Locate the cell with the specified text and output its [X, Y] center coordinate. 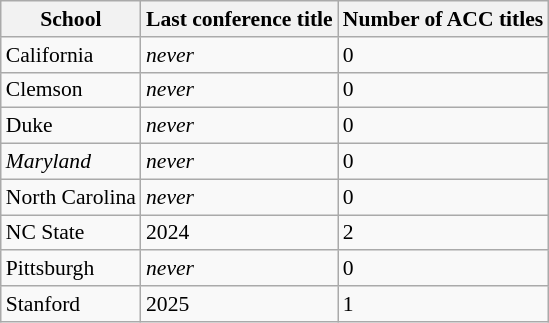
School [71, 19]
2025 [240, 304]
Maryland [71, 162]
California [71, 55]
NC State [71, 233]
Stanford [71, 304]
Duke [71, 126]
2024 [240, 233]
Number of ACC titles [444, 19]
1 [444, 304]
Clemson [71, 90]
North Carolina [71, 197]
2 [444, 233]
Pittsburgh [71, 269]
Last conference title [240, 19]
